Provide the (x, y) coordinate of the cell's center where the given text is located.  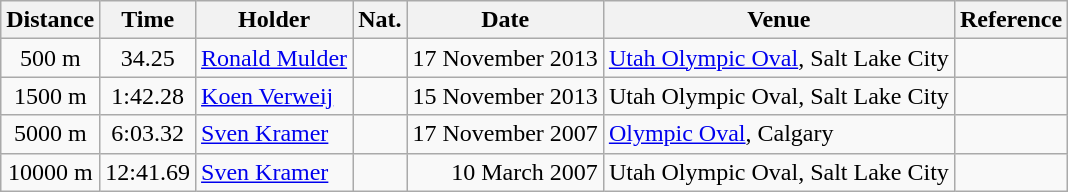
Olympic Oval, Calgary (778, 134)
Ronald Mulder (274, 58)
Time (148, 20)
6:03.32 (148, 134)
Venue (778, 20)
10 March 2007 (505, 172)
Date (505, 20)
Holder (274, 20)
Reference (1010, 20)
5000 m (50, 134)
17 November 2007 (505, 134)
1:42.28 (148, 96)
Nat. (380, 20)
Koen Verweij (274, 96)
15 November 2013 (505, 96)
34.25 (148, 58)
500 m (50, 58)
10000 m (50, 172)
12:41.69 (148, 172)
Distance (50, 20)
17 November 2013 (505, 58)
1500 m (50, 96)
